From the cell containing the given text, extract its center point as [X, Y] coordinate. 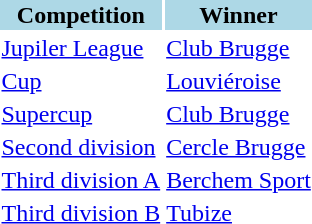
Jupiler League [81, 48]
Competition [81, 15]
Supercup [81, 114]
Third division A [81, 180]
Second division [81, 147]
Cup [81, 81]
